Capture the cell that displays the provided text and extract its (x, y) central coordinate. 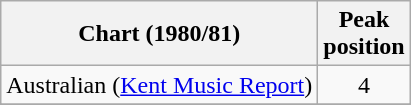
Peakposition (364, 34)
Australian (Kent Music Report) (160, 85)
4 (364, 85)
Chart (1980/81) (160, 34)
